From the cell containing the given text, extract its center point as (X, Y) coordinate. 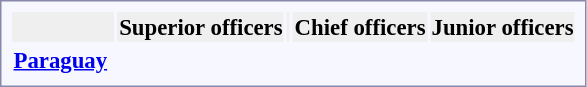
Junior officers (502, 27)
Chief officers (360, 27)
Superior officers (201, 27)
Paraguay (60, 60)
